Pinpoint the cell where the given text exists, returning its [x, y] midpoint coordinate. 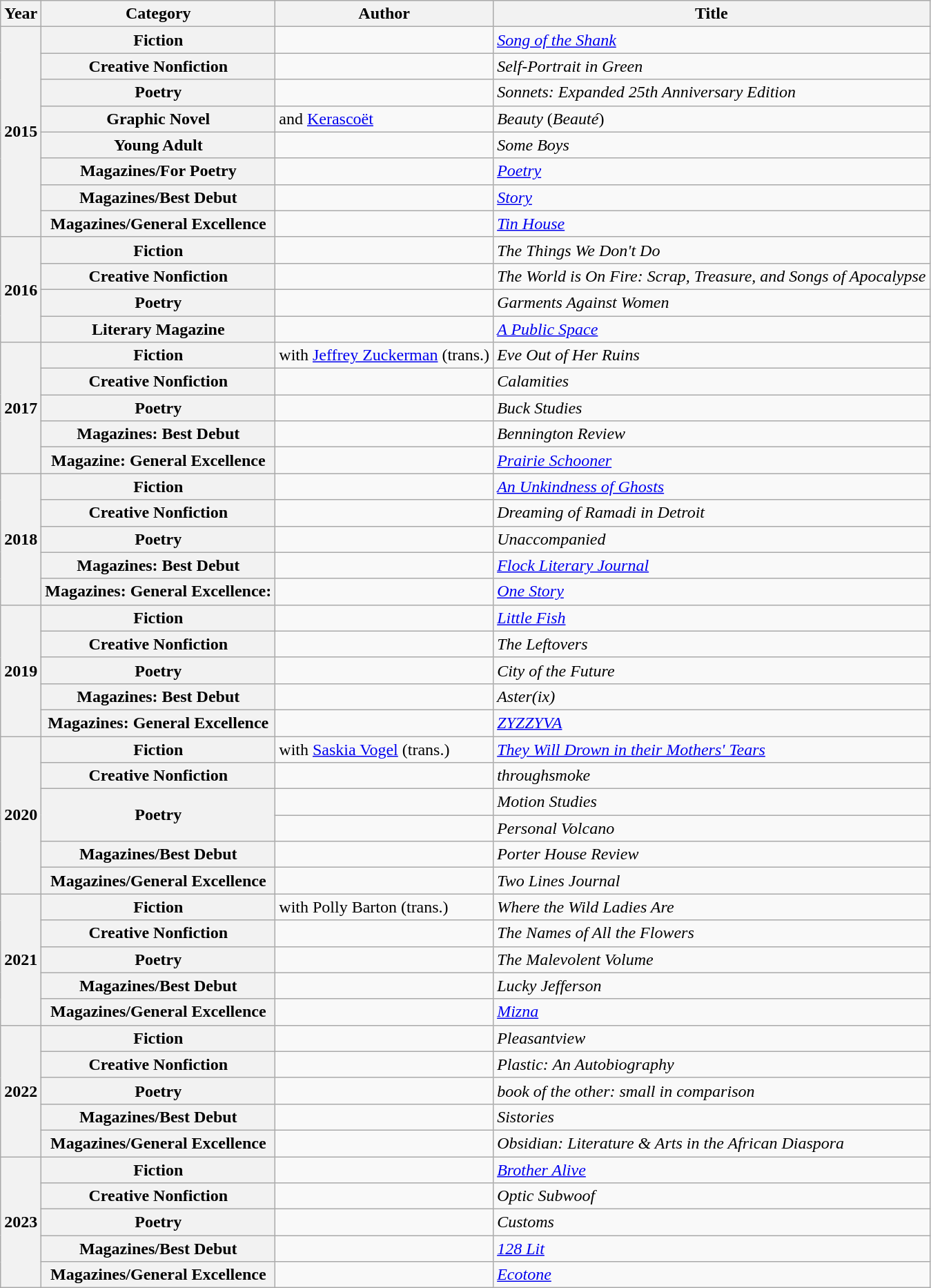
Motion Studies [712, 802]
Beauty (Beauté) [712, 119]
Pleasantview [712, 1038]
Sistories [712, 1117]
2016 [21, 289]
Unaccompanied [712, 539]
Young Adult [159, 145]
Porter House Review [712, 855]
128 Lit [712, 1249]
Category [159, 14]
They Will Drown in their Mothers' Tears [712, 749]
Graphic Novel [159, 119]
One Story [712, 592]
City of the Future [712, 670]
Year [21, 14]
Story [712, 197]
Literary Magazine [159, 329]
book of the other: small in comparison [712, 1091]
A Public Space [712, 329]
Brother Alive [712, 1170]
2015 [21, 132]
The Leftovers [712, 644]
2021 [21, 959]
The Malevolent Volume [712, 959]
Aster(ix) [712, 696]
Garments Against Women [712, 302]
and Kerascoët [384, 119]
Sonnets: Expanded 25th Anniversary Edition [712, 92]
The World is On Fire: Scrap, Treasure, and Songs of Apocalypse [712, 276]
Obsidian: Literature & Arts in the African Diaspora [712, 1143]
Prairie Schooner [712, 460]
An Unkindness of Ghosts [712, 487]
2017 [21, 408]
2020 [21, 814]
Dreaming of Ramadi in Detroit [712, 513]
Magazine: General Excellence [159, 460]
with Jeffrey Zuckerman (trans.) [384, 355]
Where the Wild Ladies Are [712, 907]
Personal Volcano [712, 828]
Calamities [712, 382]
throughsmoke [712, 776]
2022 [21, 1091]
Magazines: General Excellence: [159, 592]
Some Boys [712, 145]
2018 [21, 539]
Self-Portrait in Green [712, 66]
Eve Out of Her Ruins [712, 355]
Optic Subwoof [712, 1196]
Magazines: General Excellence [159, 723]
The Names of All the Flowers [712, 933]
The Things We Don't Do [712, 250]
Lucky Jefferson [712, 986]
Plastic: An Autobiography [712, 1064]
Title [712, 14]
Two Lines Journal [712, 881]
Flock Literary Journal [712, 565]
ZYZZYVA [712, 723]
Magazines/For Poetry [159, 171]
with Polly Barton (trans.) [384, 907]
Author [384, 14]
Customs [712, 1222]
Song of the Shank [712, 40]
2023 [21, 1222]
Mizna [712, 1012]
Little Fish [712, 618]
with Saskia Vogel (trans.) [384, 749]
Bennington Review [712, 434]
2019 [21, 670]
Buck Studies [712, 408]
Tin House [712, 224]
Ecotone [712, 1275]
